Pinpoint the cell where the given text exists, returning its (X, Y) midpoint coordinate. 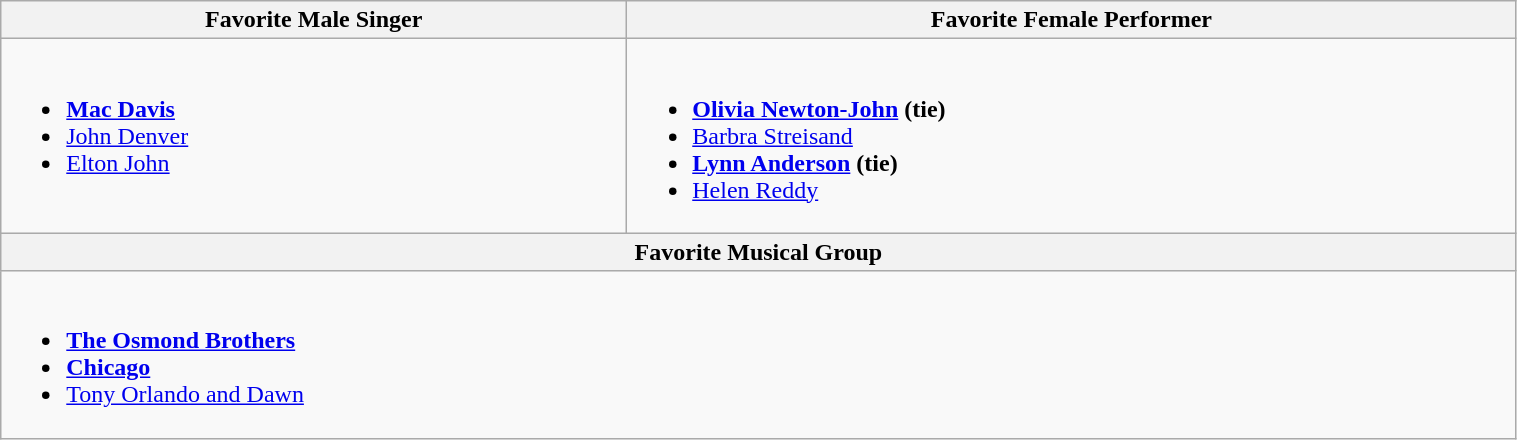
Favorite Male Singer (314, 20)
Olivia Newton-John (tie)Barbra StreisandLynn Anderson (tie)Helen Reddy (1072, 136)
Mac DavisJohn DenverElton John (314, 136)
Favorite Musical Group (758, 252)
The Osmond BrothersChicagoTony Orlando and Dawn (758, 354)
Favorite Female Performer (1072, 20)
